Return the (X, Y) coordinate for the center point of the cell that contains the specified text.  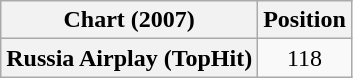
Position (305, 20)
Russia Airplay (TopHit) (130, 58)
118 (305, 58)
Chart (2007) (130, 20)
